Capture the cell that displays the provided text and extract its [x, y] central coordinate. 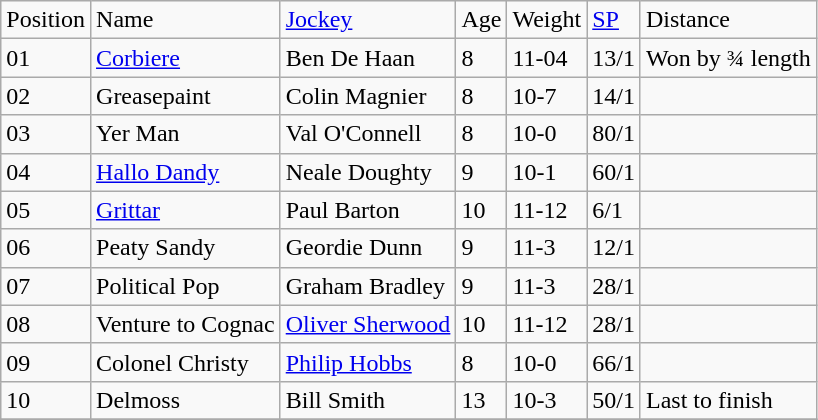
Age [482, 20]
02 [46, 96]
Delmoss [186, 400]
Val O'Connell [368, 134]
50/1 [614, 400]
09 [46, 362]
06 [46, 248]
Greasepaint [186, 96]
Name [186, 20]
Jockey [368, 20]
05 [46, 210]
Ben De Haan [368, 58]
Geordie Dunn [368, 248]
07 [46, 286]
Oliver Sherwood [368, 324]
6/1 [614, 210]
Corbiere [186, 58]
Bill Smith [368, 400]
10-3 [547, 400]
SP [614, 20]
66/1 [614, 362]
08 [46, 324]
60/1 [614, 172]
Venture to Cognac [186, 324]
10-7 [547, 96]
13/1 [614, 58]
Philip Hobbs [368, 362]
Colin Magnier [368, 96]
Paul Barton [368, 210]
Distance [728, 20]
Political Pop [186, 286]
Grittar [186, 210]
Hallo Dandy [186, 172]
Peaty Sandy [186, 248]
Neale Doughty [368, 172]
11-04 [547, 58]
03 [46, 134]
Yer Man [186, 134]
80/1 [614, 134]
Won by ¾ length [728, 58]
Last to finish [728, 400]
Position [46, 20]
04 [46, 172]
Weight [547, 20]
14/1 [614, 96]
10-1 [547, 172]
Colonel Christy [186, 362]
13 [482, 400]
12/1 [614, 248]
01 [46, 58]
Graham Bradley [368, 286]
